Extract the [X, Y] coordinate from the center of the cell holding the provided text.  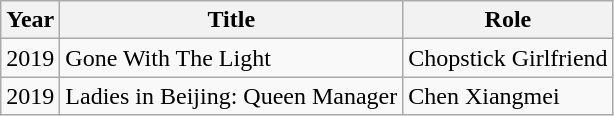
Chen Xiangmei [508, 96]
Ladies in Beijing: Queen Manager [232, 96]
Title [232, 20]
Gone With The Light [232, 58]
Year [30, 20]
Role [508, 20]
Chopstick Girlfriend [508, 58]
